Return the (x, y) coordinate for the center point of the cell that contains the specified text.  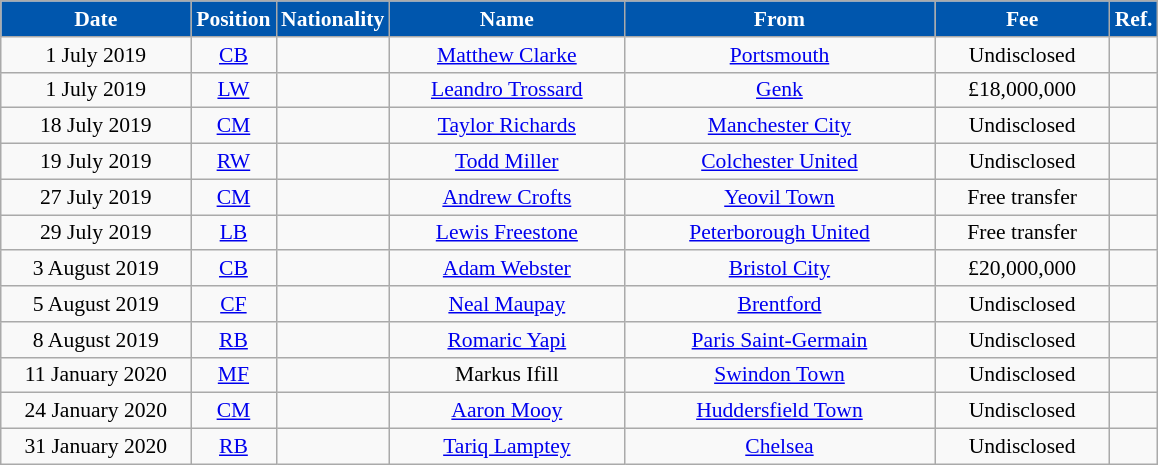
31 January 2020 (96, 447)
Taylor Richards (506, 126)
RW (234, 162)
18 July 2019 (96, 126)
MF (234, 375)
24 January 2020 (96, 411)
Manchester City (779, 126)
29 July 2019 (96, 233)
Todd Miller (506, 162)
Aaron Mooy (506, 411)
Ref. (1134, 19)
Genk (779, 90)
Markus Ifill (506, 375)
£20,000,000 (1022, 269)
Nationality (332, 19)
Neal Maupay (506, 304)
Swindon Town (779, 375)
Leandro Trossard (506, 90)
Peterborough United (779, 233)
Yeovil Town (779, 197)
Position (234, 19)
Name (506, 19)
Matthew Clarke (506, 55)
Paris Saint-Germain (779, 340)
5 August 2019 (96, 304)
LB (234, 233)
Lewis Freestone (506, 233)
Colchester United (779, 162)
From (779, 19)
8 August 2019 (96, 340)
LW (234, 90)
Date (96, 19)
Portsmouth (779, 55)
Bristol City (779, 269)
11 January 2020 (96, 375)
Fee (1022, 19)
Romaric Yapi (506, 340)
CF (234, 304)
Huddersfield Town (779, 411)
3 August 2019 (96, 269)
Chelsea (779, 447)
27 July 2019 (96, 197)
Adam Webster (506, 269)
19 July 2019 (96, 162)
Tariq Lamptey (506, 447)
£18,000,000 (1022, 90)
Brentford (779, 304)
Andrew Crofts (506, 197)
